Pinpoint the cell where the given text exists, returning its [X, Y] midpoint coordinate. 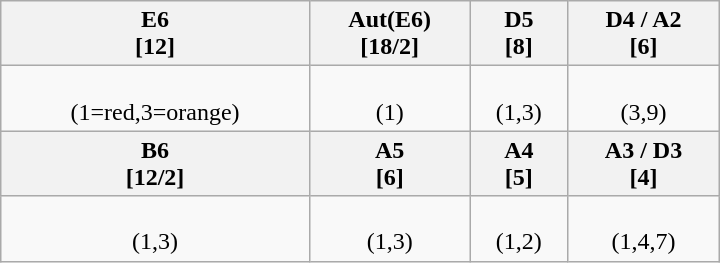
(1) [390, 98]
E6[12] [156, 34]
B6[12/2] [156, 164]
A4[5] [519, 164]
Aut(E6)[18/2] [390, 34]
D5[8] [519, 34]
(1,4,7) [644, 228]
A5[6] [390, 164]
(1,2) [519, 228]
A3 / D3[4] [644, 164]
D4 / A2[6] [644, 34]
(3,9) [644, 98]
(1=red,3=orange) [156, 98]
